Find where the given text appears and provide that cell's center as [x, y] coordinate. 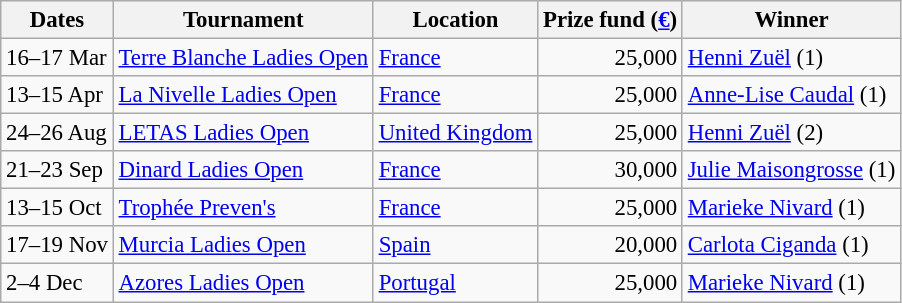
13–15 Oct [57, 208]
Carlota Ciganda (1) [791, 245]
Prize fund (€) [610, 20]
Dinard Ladies Open [243, 170]
Location [455, 20]
Anne-Lise Caudal (1) [791, 95]
Azores Ladies Open [243, 283]
Trophée Preven's [243, 208]
Dates [57, 20]
24–26 Aug [57, 133]
Julie Maisongrosse (1) [791, 170]
13–15 Apr [57, 95]
Spain [455, 245]
16–17 Mar [57, 58]
Henni Zuël (1) [791, 58]
21–23 Sep [57, 170]
LETAS Ladies Open [243, 133]
Terre Blanche Ladies Open [243, 58]
2–4 Dec [57, 283]
Tournament [243, 20]
Portugal [455, 283]
17–19 Nov [57, 245]
La Nivelle Ladies Open [243, 95]
30,000 [610, 170]
20,000 [610, 245]
Winner [791, 20]
Murcia Ladies Open [243, 245]
United Kingdom [455, 133]
Henni Zuël (2) [791, 133]
